Capture the cell that displays the provided text and extract its (X, Y) central coordinate. 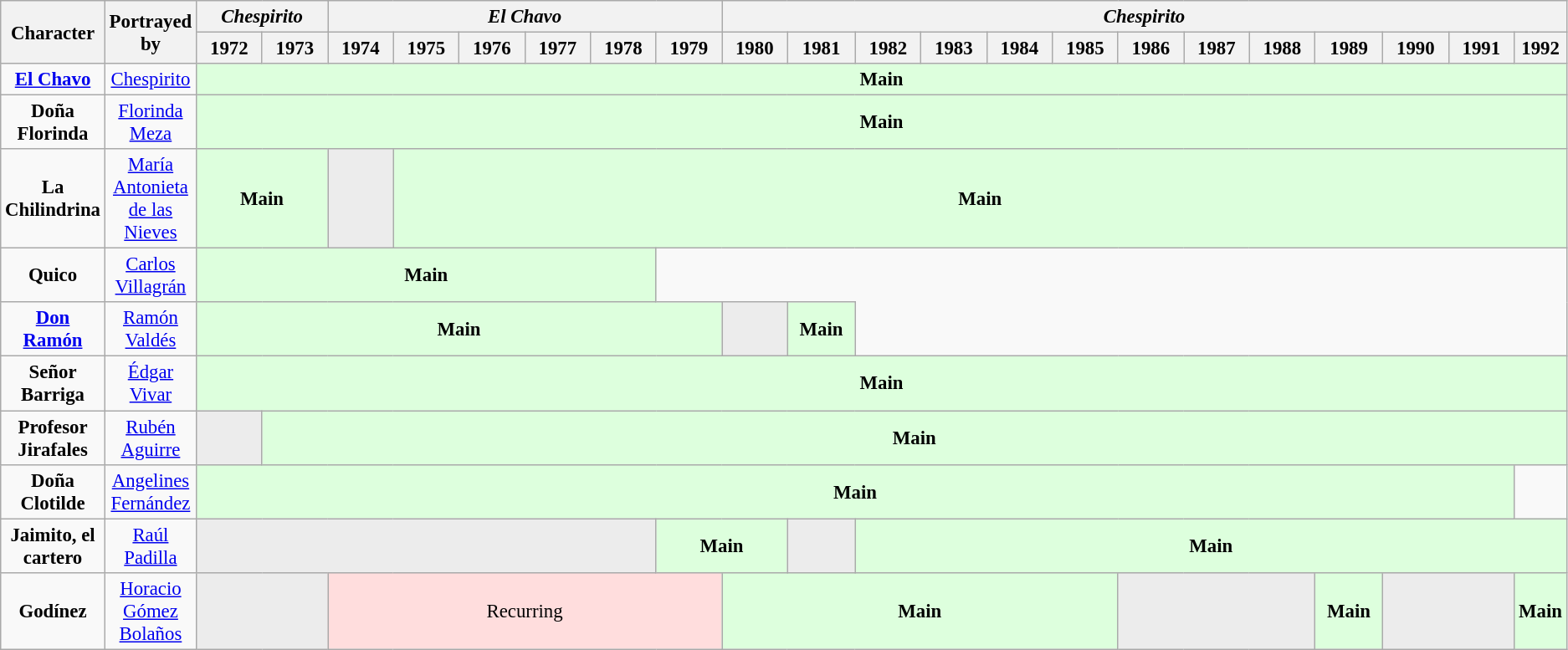
1980 (755, 49)
Doña Clotilde (54, 492)
1979 (689, 49)
Édgar Vivar (151, 383)
Godínez (54, 611)
1984 (1019, 49)
Character (54, 32)
1992 (1541, 49)
Portrayed by (151, 32)
1982 (888, 49)
1986 (1150, 49)
Recurring (525, 611)
1991 (1481, 49)
1981 (822, 49)
Señor Barriga (54, 383)
La Chilindrina (54, 199)
Don Ramón (54, 330)
Jaimito, el cartero (54, 545)
1978 (623, 49)
Profesor Jirafales (54, 438)
1987 (1217, 49)
1976 (492, 49)
María Antonieta de las Nieves (151, 199)
1973 (295, 49)
Florinda Meza (151, 122)
1974 (361, 49)
1975 (426, 49)
Doña Florinda (54, 122)
1990 (1416, 49)
Quico (54, 276)
1985 (1085, 49)
1988 (1282, 49)
Angelines Fernández (151, 492)
Carlos Villagrán (151, 276)
Horacio Gómez Bolaños (151, 611)
1972 (229, 49)
1983 (954, 49)
Ramón Valdés (151, 330)
1989 (1349, 49)
Raúl Padilla (151, 545)
Rubén Aguirre (151, 438)
1977 (557, 49)
